Extract the (X, Y) coordinate from the center of the cell holding the provided text.  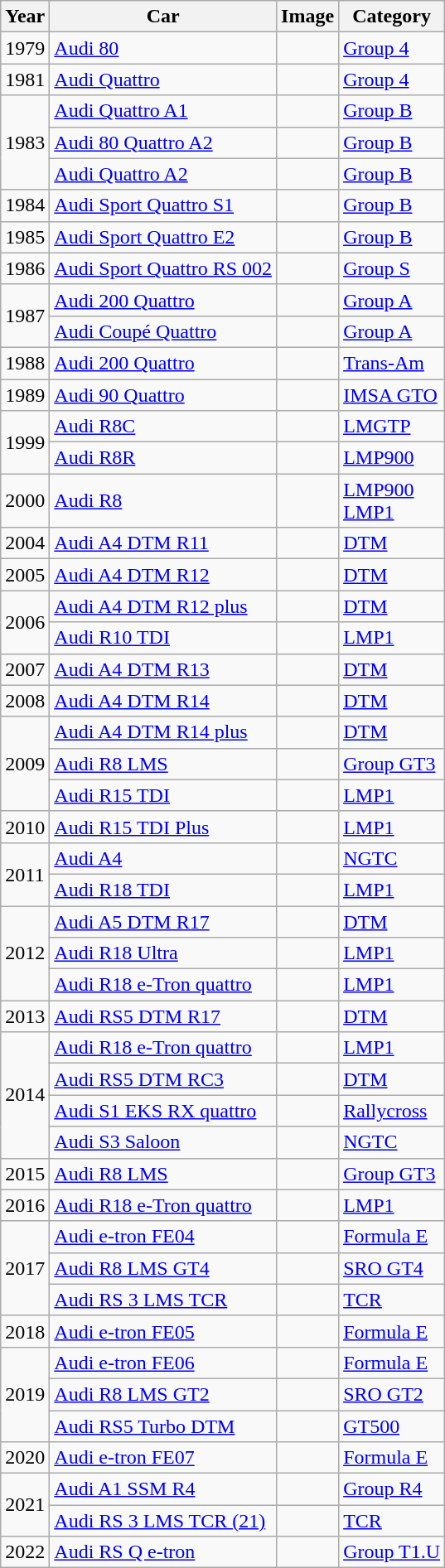
Audi Sport Quattro S1 (163, 205)
2011 (25, 874)
2007 (25, 669)
Audi A5 DTM R17 (163, 922)
Audi A1 SSM R4 (163, 1489)
LMP900LMP1 (392, 500)
LMGTP (392, 427)
Audi R8 (163, 500)
Audi e-tron FE04 (163, 1237)
2010 (25, 827)
1986 (25, 268)
Group T1.U (392, 1552)
Car (163, 17)
2014 (25, 1095)
Audi A4 DTM R12 plus (163, 606)
LMP900 (392, 458)
Audi e-tron FE05 (163, 1331)
Audi R15 TDI Plus (163, 827)
2016 (25, 1205)
2006 (25, 622)
2013 (25, 1016)
Audi A4 DTM R14 (163, 701)
1983 (25, 142)
Audi RS 3 LMS TCR (163, 1300)
2009 (25, 764)
Audi A4 DTM R13 (163, 669)
Audi A4 DTM R12 (163, 575)
Audi R18 TDI (163, 890)
Audi e-tron FE06 (163, 1363)
1979 (25, 48)
Audi A4 (163, 858)
2012 (25, 953)
Audi R15 TDI (163, 795)
Audi Coupé Quattro (163, 331)
2020 (25, 1458)
Audi 80 (163, 48)
Audi e-tron FE07 (163, 1458)
1988 (25, 363)
Audi A4 DTM R14 plus (163, 732)
Audi Quattro A1 (163, 111)
Year (25, 17)
Audi R10 TDI (163, 638)
2000 (25, 500)
SRO GT2 (392, 1394)
2022 (25, 1552)
1987 (25, 316)
Audi R8C (163, 427)
Rallycross (392, 1111)
Category (392, 17)
2015 (25, 1174)
2021 (25, 1505)
2017 (25, 1268)
2018 (25, 1331)
Group S (392, 268)
Audi RS 3 LMS TCR (21) (163, 1521)
IMSA GTO (392, 395)
Audi RS Q e-tron (163, 1552)
2019 (25, 1394)
1981 (25, 80)
Audi 90 Quattro (163, 395)
Audi Quattro A2 (163, 174)
Audi RS5 DTM R17 (163, 1016)
Audi A4 DTM R11 (163, 543)
Group R4 (392, 1489)
Audi R8 LMS GT4 (163, 1268)
Audi Sport Quattro E2 (163, 237)
2005 (25, 575)
Trans-Am (392, 363)
1989 (25, 395)
GT500 (392, 1426)
Audi R8R (163, 458)
Audi RS5 DTM RC3 (163, 1079)
1999 (25, 442)
1984 (25, 205)
Audi S1 EKS RX quattro (163, 1111)
Audi Quattro (163, 80)
Audi 80 Quattro A2 (163, 142)
2008 (25, 701)
Audi RS5 Turbo DTM (163, 1426)
1985 (25, 237)
2004 (25, 543)
SRO GT4 (392, 1268)
Audi Sport Quattro RS 002 (163, 268)
Audi R8 LMS GT2 (163, 1394)
Audi S3 Saloon (163, 1142)
Audi R18 Ultra (163, 953)
Image (308, 17)
